Output the (x, y) coordinate of the center of the cell containing the given text.  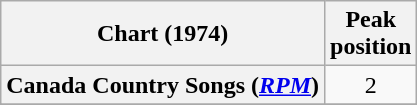
2 (371, 85)
Canada Country Songs (RPM) (163, 85)
Chart (1974) (163, 34)
Peak position (371, 34)
